Locate the cell with the specified text and output its (X, Y) center coordinate. 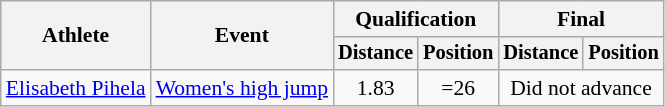
Athlete (76, 36)
Qualification (416, 19)
=26 (458, 88)
Women's high jump (242, 88)
Did not advance (580, 88)
Final (580, 19)
Event (242, 36)
Elisabeth Pihela (76, 88)
1.83 (376, 88)
